For the text-containing cell, return its midpoint in (X, Y) coordinate format. 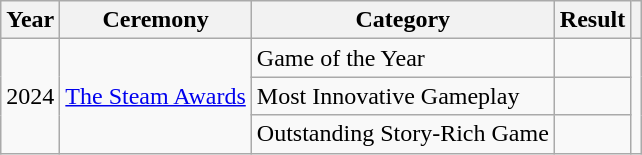
Year (30, 20)
Outstanding Story-Rich Game (402, 134)
Result (592, 20)
Category (402, 20)
Ceremony (156, 20)
Game of the Year (402, 58)
The Steam Awards (156, 96)
Most Innovative Gameplay (402, 96)
2024 (30, 96)
